Detect which cell encompasses the target text, then output its [X, Y] center coordinate. 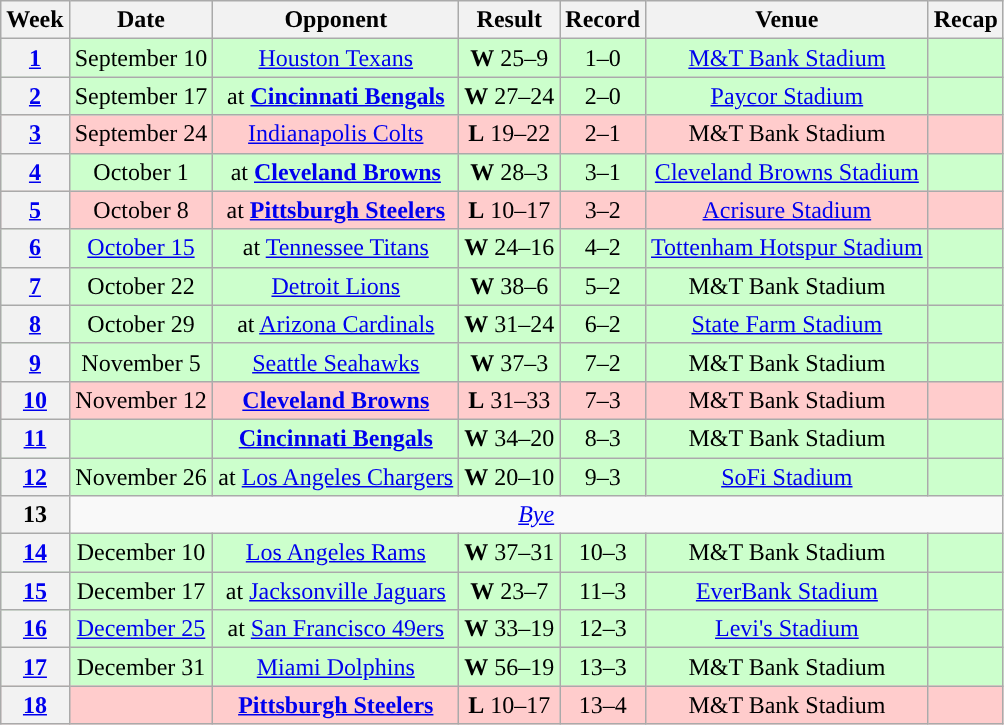
6–2 [603, 324]
Date [141, 20]
Cleveland Browns Stadium [788, 172]
December 17 [141, 591]
at Pittsburgh Steelers [336, 210]
13 [35, 515]
Detroit Lions [336, 286]
at Arizona Cardinals [336, 324]
December 31 [141, 667]
16 [35, 629]
Record [603, 20]
3–2 [603, 210]
Levi's Stadium [788, 629]
at Los Angeles Chargers [336, 477]
2–1 [603, 134]
at Jacksonville Jaguars [336, 591]
at San Francisco 49ers [336, 629]
November 12 [141, 400]
7 [35, 286]
9–3 [603, 477]
Recap [966, 20]
2 [35, 96]
Bye [536, 515]
December 10 [141, 553]
October 8 [141, 210]
September 17 [141, 96]
Indianapolis Colts [336, 134]
W 31–24 [510, 324]
W 27–24 [510, 96]
W 25–9 [510, 58]
13–3 [603, 667]
11 [35, 438]
September 10 [141, 58]
Opponent [336, 20]
1–0 [603, 58]
3–1 [603, 172]
W 38–6 [510, 286]
W 28–3 [510, 172]
Miami Dolphins [336, 667]
Venue [788, 20]
W 37–3 [510, 362]
3 [35, 134]
Cleveland Browns [336, 400]
12 [35, 477]
Acrisure Stadium [788, 210]
4 [35, 172]
Paycor Stadium [788, 96]
Result [510, 20]
10–3 [603, 553]
October 15 [141, 248]
W 33–19 [510, 629]
State Farm Stadium [788, 324]
November 26 [141, 477]
W 24–16 [510, 248]
Week [35, 20]
2–0 [603, 96]
8 [35, 324]
October 1 [141, 172]
1 [35, 58]
10 [35, 400]
L 19–22 [510, 134]
7–2 [603, 362]
December 25 [141, 629]
Cincinnati Bengals [336, 438]
L 31–33 [510, 400]
W 37–31 [510, 553]
SoFi Stadium [788, 477]
October 29 [141, 324]
15 [35, 591]
7–3 [603, 400]
13–4 [603, 705]
Tottenham Hotspur Stadium [788, 248]
EverBank Stadium [788, 591]
Los Angeles Rams [336, 553]
Pittsburgh Steelers [336, 705]
W 56–19 [510, 667]
W 23–7 [510, 591]
W 20–10 [510, 477]
W 34–20 [510, 438]
Seattle Seahawks [336, 362]
October 22 [141, 286]
9 [35, 362]
5 [35, 210]
at Cleveland Browns [336, 172]
14 [35, 553]
6 [35, 248]
September 24 [141, 134]
4–2 [603, 248]
Houston Texans [336, 58]
17 [35, 667]
18 [35, 705]
5–2 [603, 286]
8–3 [603, 438]
at Cincinnati Bengals [336, 96]
12–3 [603, 629]
at Tennessee Titans [336, 248]
November 5 [141, 362]
11–3 [603, 591]
